Scan for the cell matching the given text and deliver its (x, y) coordinate at center. 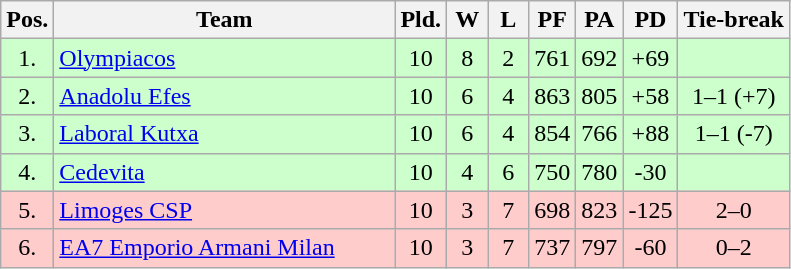
EA7 Emporio Armani Milan (224, 248)
0–2 (734, 248)
2 (508, 58)
1–1 (-7) (734, 134)
2. (28, 96)
PA (600, 20)
5. (28, 210)
6. (28, 248)
4. (28, 172)
+88 (650, 134)
Anadolu Efes (224, 96)
L (508, 20)
Pos. (28, 20)
805 (600, 96)
698 (552, 210)
+58 (650, 96)
PF (552, 20)
1–1 (+7) (734, 96)
W (468, 20)
8 (468, 58)
-30 (650, 172)
797 (600, 248)
2–0 (734, 210)
Olympiacos (224, 58)
854 (552, 134)
Cedevita (224, 172)
766 (600, 134)
Team (224, 20)
750 (552, 172)
-60 (650, 248)
3. (28, 134)
780 (600, 172)
-125 (650, 210)
692 (600, 58)
1. (28, 58)
Tie-break (734, 20)
PD (650, 20)
Pld. (421, 20)
Laboral Kutxa (224, 134)
737 (552, 248)
823 (600, 210)
761 (552, 58)
+69 (650, 58)
863 (552, 96)
Limoges CSP (224, 210)
